Extract the (X, Y) coordinate from the center of the cell holding the provided text.  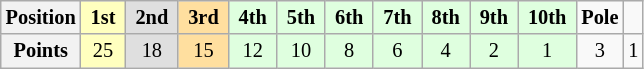
12 (253, 51)
5th (301, 17)
Pole (600, 17)
9th (494, 17)
10th (547, 17)
4th (253, 17)
25 (104, 51)
6 (397, 51)
6th (349, 17)
4 (446, 51)
2nd (152, 17)
7th (397, 17)
15 (203, 51)
Position (41, 17)
8th (446, 17)
1st (104, 17)
2 (494, 51)
3 (600, 51)
3rd (203, 17)
10 (301, 51)
18 (152, 51)
Points (41, 51)
8 (349, 51)
